From the cell containing the given text, extract its center point as (x, y) coordinate. 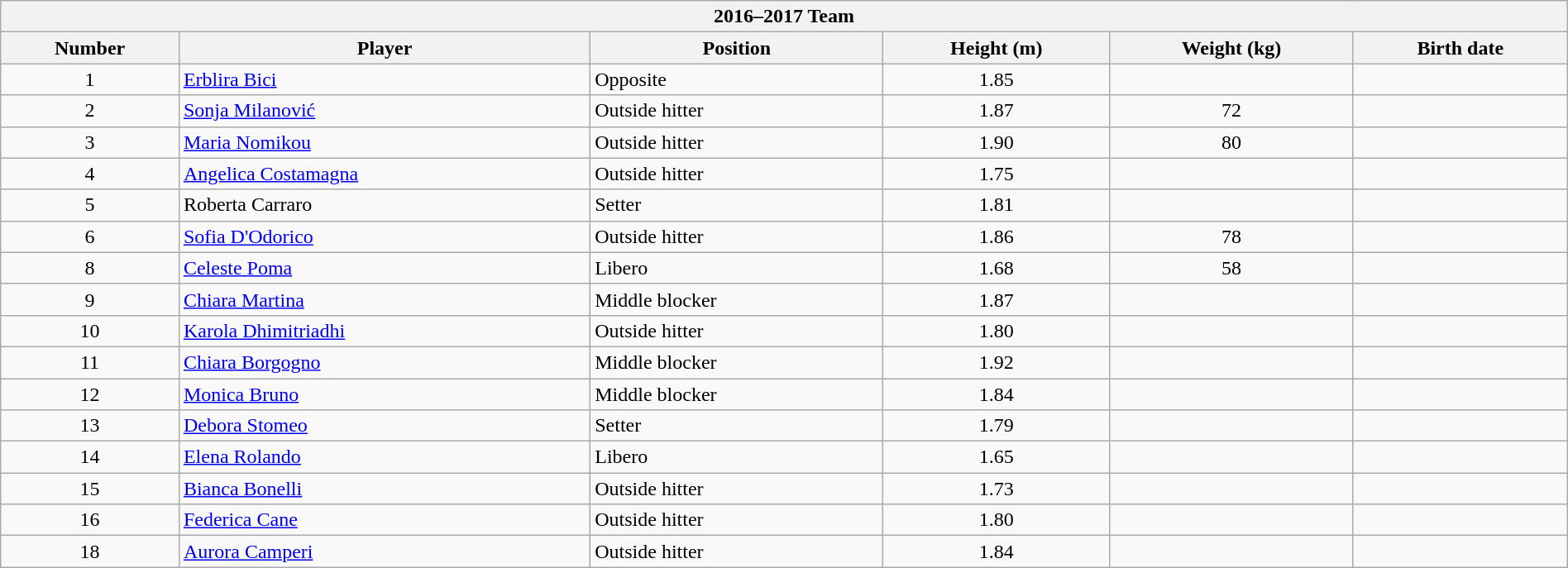
13 (90, 426)
72 (1232, 111)
1 (90, 79)
16 (90, 520)
1.68 (997, 268)
1.73 (997, 489)
Position (737, 48)
Erblira Bici (384, 79)
14 (90, 457)
1.65 (997, 457)
Number (90, 48)
78 (1232, 236)
Federica Cane (384, 520)
12 (90, 394)
1.85 (997, 79)
5 (90, 205)
1.86 (997, 236)
4 (90, 174)
Elena Rolando (384, 457)
Angelica Costamagna (384, 174)
2 (90, 111)
2016–2017 Team (784, 17)
1.81 (997, 205)
Debora Stomeo (384, 426)
1.92 (997, 362)
1.90 (997, 142)
Bianca Bonelli (384, 489)
Sonja Milanović (384, 111)
3 (90, 142)
10 (90, 331)
Chiara Borgogno (384, 362)
Birth date (1460, 48)
80 (1232, 142)
Player (384, 48)
Opposite (737, 79)
8 (90, 268)
Height (m) (997, 48)
9 (90, 299)
Aurora Camperi (384, 551)
11 (90, 362)
Monica Bruno (384, 394)
Chiara Martina (384, 299)
Sofia D'Odorico (384, 236)
58 (1232, 268)
Roberta Carraro (384, 205)
1.75 (997, 174)
18 (90, 551)
6 (90, 236)
Maria Nomikou (384, 142)
Karola Dhimitriadhi (384, 331)
Weight (kg) (1232, 48)
1.79 (997, 426)
15 (90, 489)
Celeste Poma (384, 268)
